Scan for the cell matching the given text and deliver its (X, Y) coordinate at center. 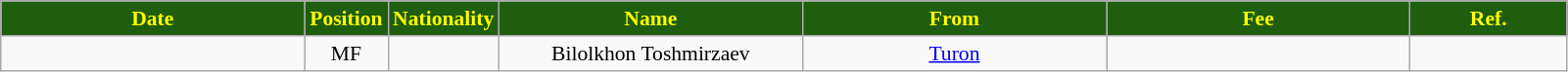
From (954, 18)
Turon (954, 54)
Date (153, 18)
Position (347, 18)
Bilolkhon Toshmirzaev (650, 54)
MF (347, 54)
Nationality (443, 18)
Ref. (1489, 18)
Name (650, 18)
Fee (1259, 18)
